Identify which cell holds the provided text, then report its [x, y] central coordinate. 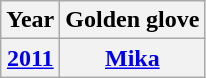
Year [30, 20]
2011 [30, 58]
Golden glove [132, 20]
Mika [132, 58]
